Search for the cell housing the specified text and yield its [X, Y] center coordinate. 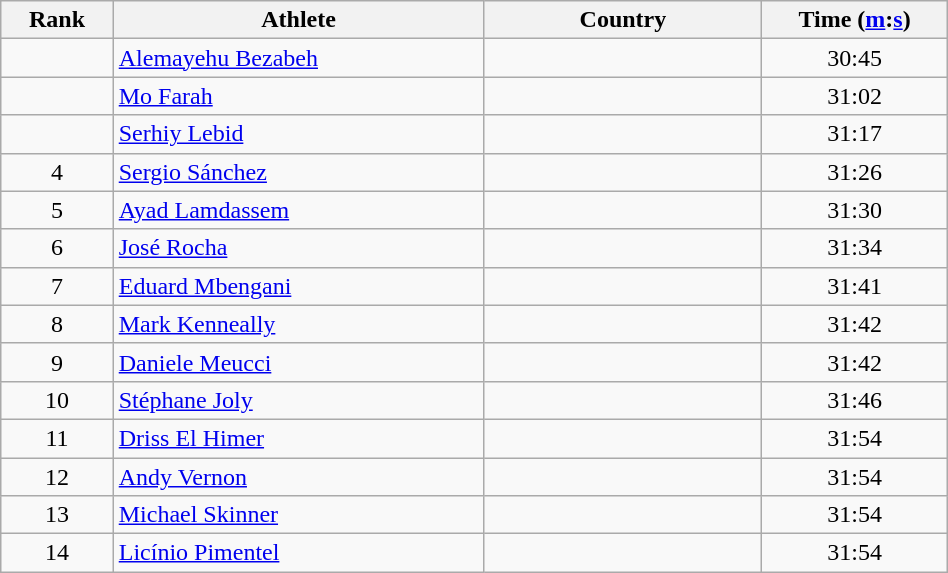
31:02 [854, 96]
Athlete [298, 20]
Michael Skinner [298, 515]
12 [57, 477]
9 [57, 362]
14 [57, 553]
Mo Farah [298, 96]
7 [57, 286]
Country [623, 20]
4 [57, 172]
31:30 [854, 210]
Sergio Sánchez [298, 172]
31:46 [854, 400]
31:41 [854, 286]
30:45 [854, 58]
6 [57, 248]
Mark Kenneally [298, 324]
Rank [57, 20]
Andy Vernon [298, 477]
31:17 [854, 134]
Ayad Lamdassem [298, 210]
Eduard Mbengani [298, 286]
13 [57, 515]
Stéphane Joly [298, 400]
10 [57, 400]
8 [57, 324]
Licínio Pimentel [298, 553]
Daniele Meucci [298, 362]
Time (m:s) [854, 20]
11 [57, 438]
5 [57, 210]
Driss El Himer [298, 438]
Alemayehu Bezabeh [298, 58]
31:34 [854, 248]
Serhiy Lebid [298, 134]
31:26 [854, 172]
José Rocha [298, 248]
